Identify which cell holds the provided text, then report its (x, y) central coordinate. 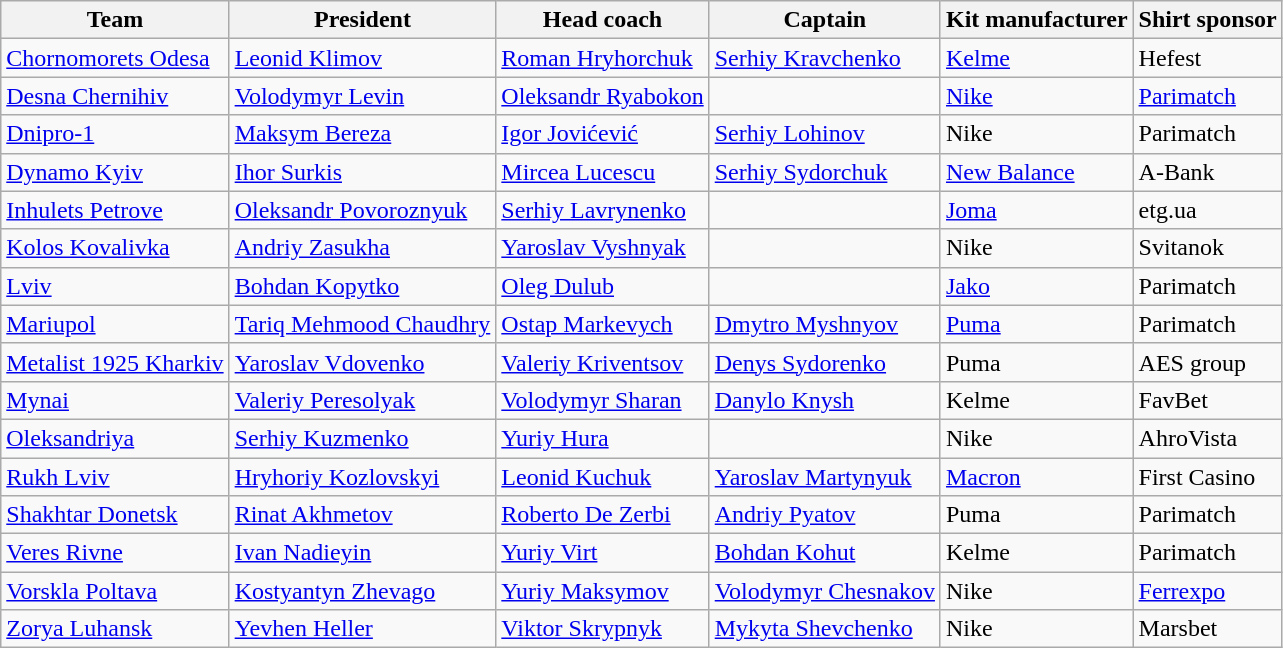
Rukh Lviv (115, 477)
A-Bank (1208, 172)
AhroVista (1208, 438)
Inhulets Petrove (115, 210)
Maksym Bereza (362, 134)
Desna Chernihiv (115, 96)
Oleksandriya (115, 438)
Metalist 1925 Kharkiv (115, 362)
Lviv (115, 286)
Chornomorets Odesa (115, 58)
Roman Hryhorchuk (602, 58)
Denys Sydorenko (824, 362)
President (362, 20)
Rinat Akhmetov (362, 515)
Valeriy Kriventsov (602, 362)
Veres Rivne (115, 553)
Valeriy Peresolyak (362, 400)
Leonid Klimov (362, 58)
Bohdan Kopytko (362, 286)
Volodymyr Sharan (602, 400)
Serhiy Kuzmenko (362, 438)
Volodymyr Chesnakov (824, 591)
Serhiy Kravchenko (824, 58)
Kolos Kovalivka (115, 248)
Oleg Dulub (602, 286)
Marsbet (1208, 629)
Oleksandr Povoroznyuk (362, 210)
Dmytro Myshnyov (824, 324)
Ivan Nadieyin (362, 553)
Yaroslav Vdovenko (362, 362)
Team (115, 20)
Head coach (602, 20)
Serhiy Lohinov (824, 134)
Mircea Lucescu (602, 172)
Shirt sponsor (1208, 20)
Vorskla Poltava (115, 591)
Bohdan Kohut (824, 553)
Zorya Luhansk (115, 629)
Mynai (115, 400)
Yaroslav Vyshnyak (602, 248)
etg.ua (1208, 210)
Tariq Mehmood Chaudhry (362, 324)
Yuriy Hura (602, 438)
Igor Jovićević (602, 134)
Yevhen Heller (362, 629)
Ferrexpo (1208, 591)
Dynamo Kyiv (115, 172)
Hryhoriy Kozlovskyi (362, 477)
First Casino (1208, 477)
Danylo Knysh (824, 400)
Ostap Markevych (602, 324)
Captain (824, 20)
Roberto De Zerbi (602, 515)
Yuriy Virt (602, 553)
Viktor Skrypnyk (602, 629)
Serhiy Lavrynenko (602, 210)
Joma (1036, 210)
FavBet (1208, 400)
Dnipro-1 (115, 134)
New Balance (1036, 172)
Oleksandr Ryabokon (602, 96)
AES group (1208, 362)
Serhiy Sydorchuk (824, 172)
Jako (1036, 286)
Yaroslav Martynyuk (824, 477)
Andriy Pyatov (824, 515)
Kostyantyn Zhevago (362, 591)
Macron (1036, 477)
Yuriy Maksymov (602, 591)
Volodymyr Levin (362, 96)
Kit manufacturer (1036, 20)
Andriy Zasukha (362, 248)
Mykyta Shevchenko (824, 629)
Leonid Kuchuk (602, 477)
Ihor Surkis (362, 172)
Shakhtar Donetsk (115, 515)
Hefest (1208, 58)
Mariupol (115, 324)
Svitanok (1208, 248)
